Scan for the cell matching the given text and deliver its [X, Y] coordinate at center. 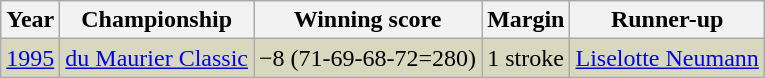
Championship [157, 20]
Year [30, 20]
1 stroke [526, 58]
Liselotte Neumann [667, 58]
Margin [526, 20]
du Maurier Classic [157, 58]
Winning score [368, 20]
Runner-up [667, 20]
1995 [30, 58]
−8 (71-69-68-72=280) [368, 58]
